Locate the cell with the specified text and output its [X, Y] center coordinate. 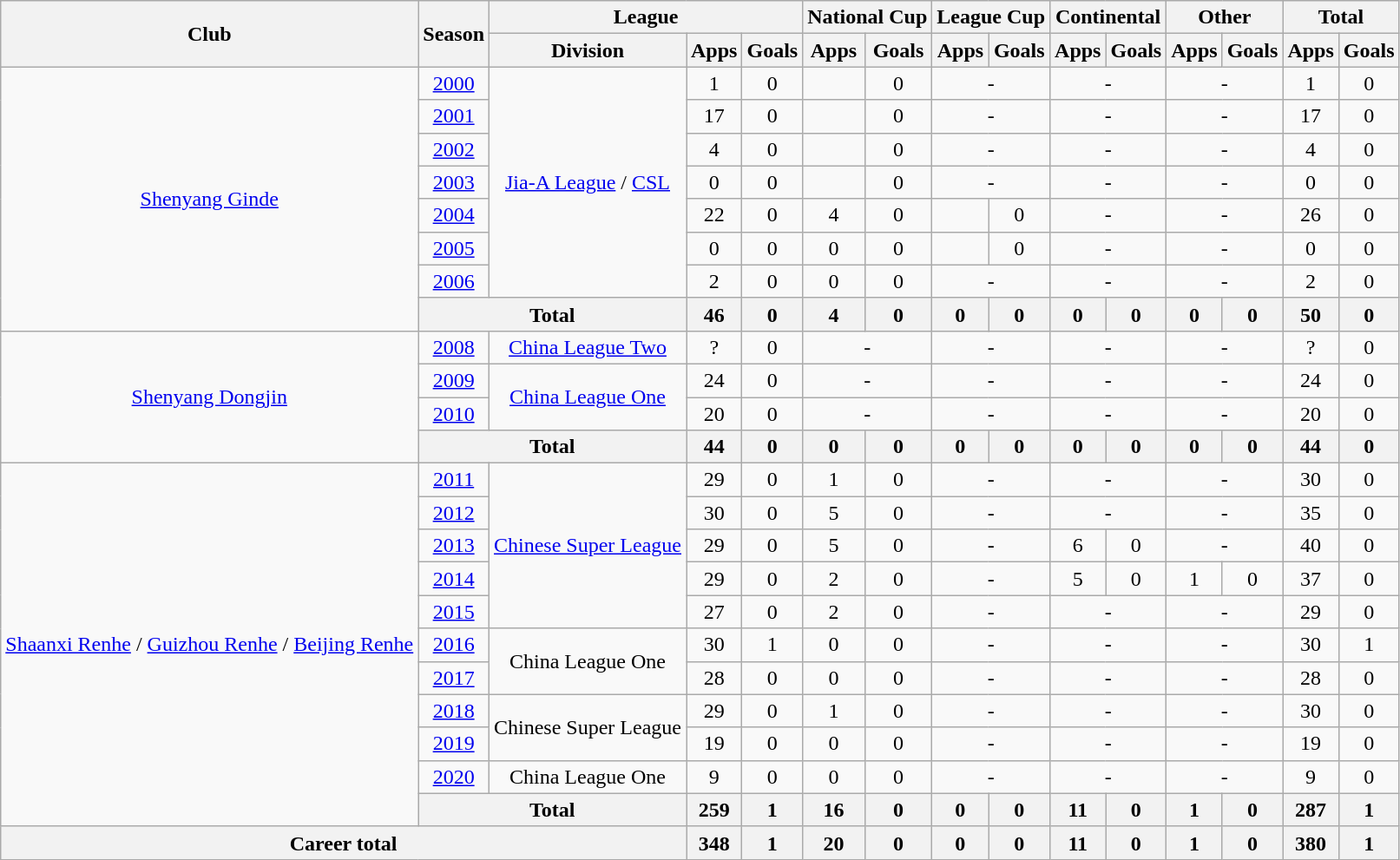
2005 [454, 248]
2008 [454, 347]
22 [713, 215]
National Cup [868, 17]
2003 [454, 182]
2013 [454, 546]
2000 [454, 83]
2004 [454, 215]
16 [834, 810]
287 [1311, 810]
40 [1311, 546]
Division [588, 50]
37 [1311, 579]
2019 [454, 744]
50 [1311, 314]
League [646, 17]
2001 [454, 116]
2010 [454, 414]
2015 [454, 612]
2020 [454, 777]
2009 [454, 380]
Shenyang Ginde [210, 199]
Career total [344, 843]
35 [1311, 513]
348 [713, 843]
259 [713, 810]
26 [1311, 215]
380 [1311, 843]
2014 [454, 579]
Shaanxi Renhe / Guizhou Renhe / Beijing Renhe [210, 646]
Jia-A League / CSL [588, 182]
Club [210, 34]
2016 [454, 645]
2017 [454, 678]
Continental [1108, 17]
Other [1225, 17]
2011 [454, 480]
2012 [454, 513]
2018 [454, 711]
League Cup [991, 17]
6 [1078, 546]
Shenyang Dongjin [210, 397]
China League Two [588, 347]
2006 [454, 281]
2002 [454, 149]
Season [454, 34]
46 [713, 314]
27 [713, 612]
